From the cell containing the given text, extract its center point as (X, Y) coordinate. 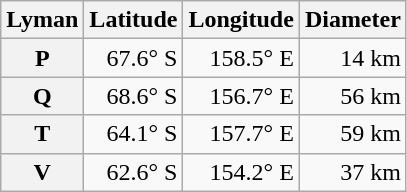
156.7° E (241, 96)
154.2° E (241, 172)
64.1° S (134, 134)
P (42, 58)
Diameter (352, 20)
67.6° S (134, 58)
37 km (352, 172)
V (42, 172)
68.6° S (134, 96)
Lyman (42, 20)
T (42, 134)
Latitude (134, 20)
Longitude (241, 20)
157.7° E (241, 134)
158.5° E (241, 58)
59 km (352, 134)
Q (42, 96)
56 km (352, 96)
14 km (352, 58)
62.6° S (134, 172)
